Return the [x, y] coordinate for the center point of the cell that contains the specified text.  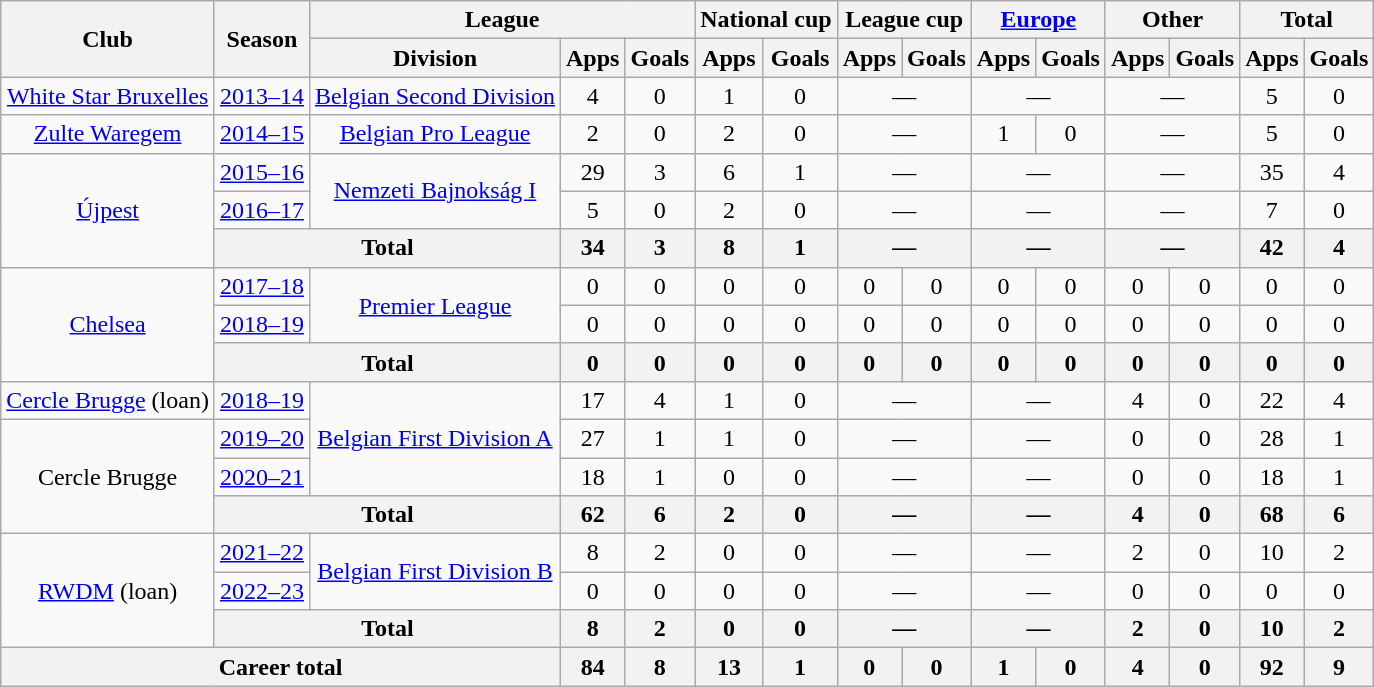
Belgian First Division B [434, 572]
Chelsea [108, 324]
2022–23 [262, 591]
Europe [1038, 20]
Nemzeti Bajnokság I [434, 191]
White Star Bruxelles [108, 96]
Zulte Waregem [108, 134]
League [502, 20]
2019–20 [262, 438]
9 [1339, 667]
27 [593, 438]
Other [1172, 20]
2013–14 [262, 96]
84 [593, 667]
22 [1272, 400]
2021–22 [262, 553]
Újpest [108, 210]
13 [729, 667]
Career total [281, 667]
Belgian First Division A [434, 438]
National cup [766, 20]
Belgian Pro League [434, 134]
Cercle Brugge (loan) [108, 400]
Division [434, 58]
RWDM (loan) [108, 591]
28 [1272, 438]
42 [1272, 248]
35 [1272, 172]
2017–18 [262, 286]
League cup [904, 20]
2014–15 [262, 134]
Club [108, 39]
Premier League [434, 305]
34 [593, 248]
62 [593, 515]
29 [593, 172]
92 [1272, 667]
17 [593, 400]
7 [1272, 210]
2020–21 [262, 477]
Belgian Second Division [434, 96]
Cercle Brugge [108, 476]
Season [262, 39]
2016–17 [262, 210]
68 [1272, 515]
2015–16 [262, 172]
